Detect which cell encompasses the target text, then output its (x, y) center coordinate. 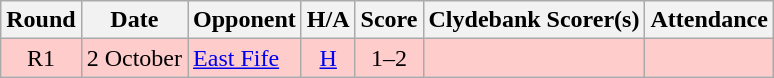
1–2 (389, 58)
Round (41, 20)
Opponent (245, 20)
Date (134, 20)
Attendance (709, 20)
H/A (328, 20)
Clydebank Scorer(s) (534, 20)
R1 (41, 58)
Score (389, 20)
2 October (134, 58)
H (328, 58)
East Fife (245, 58)
